Detect which cell encompasses the target text, then output its [x, y] center coordinate. 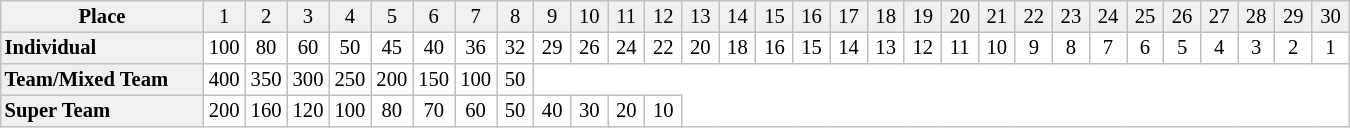
Place [102, 16]
70 [434, 111]
45 [392, 48]
150 [434, 80]
250 [350, 80]
23 [1070, 16]
350 [266, 80]
19 [922, 16]
27 [1220, 16]
17 [848, 16]
300 [308, 80]
32 [516, 48]
160 [266, 111]
36 [476, 48]
21 [996, 16]
Individual [102, 48]
120 [308, 111]
Team/Mixed Team [102, 80]
Super Team [102, 111]
25 [1144, 16]
28 [1256, 16]
400 [224, 80]
